Provide the (x, y) coordinate of the cell's center where the given text is located.  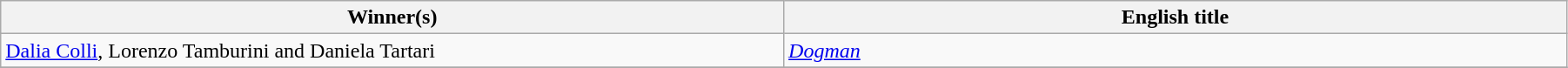
Dogman (1176, 51)
Dalia Colli, Lorenzo Tamburini and Daniela Tartari (392, 51)
English title (1176, 17)
Winner(s) (392, 17)
